Locate the cell with the specified text and output its (X, Y) center coordinate. 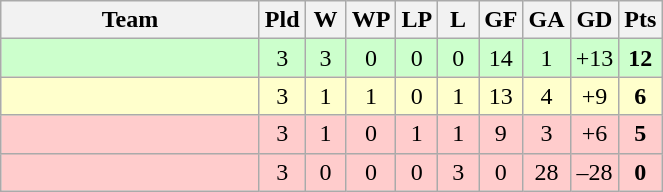
6 (640, 96)
13 (501, 96)
4 (546, 96)
+13 (594, 58)
GA (546, 20)
Pts (640, 20)
5 (640, 134)
–28 (594, 172)
28 (546, 172)
L (458, 20)
GF (501, 20)
LP (417, 20)
9 (501, 134)
WP (371, 20)
+6 (594, 134)
14 (501, 58)
GD (594, 20)
W (326, 20)
Team (130, 20)
Pld (282, 20)
12 (640, 58)
+9 (594, 96)
